From the cell containing the given text, extract its center point as [x, y] coordinate. 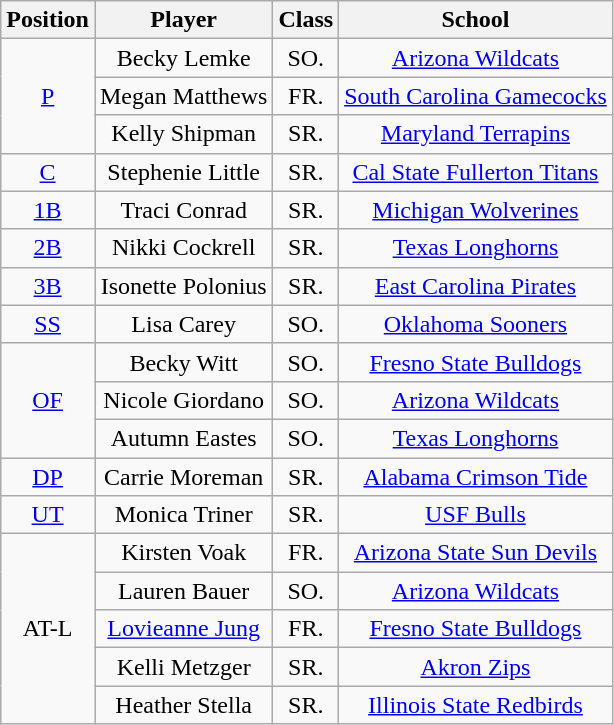
Becky Witt [183, 362]
Cal State Fullerton Titans [476, 172]
Lauren Bauer [183, 591]
Illinois State Redbirds [476, 705]
USF Bulls [476, 515]
Player [183, 20]
Isonette Polonius [183, 286]
Michigan Wolverines [476, 210]
Kelli Metzger [183, 667]
Class [306, 20]
P [48, 96]
Nicole Giordano [183, 400]
Kelly Shipman [183, 134]
Akron Zips [476, 667]
Lovieanne Jung [183, 629]
Kirsten Voak [183, 553]
Autumn Eastes [183, 438]
South Carolina Gamecocks [476, 96]
Maryland Terrapins [476, 134]
Oklahoma Sooners [476, 324]
East Carolina Pirates [476, 286]
3B [48, 286]
Becky Lemke [183, 58]
SS [48, 324]
2B [48, 248]
Alabama Crimson Tide [476, 477]
Arizona State Sun Devils [476, 553]
Carrie Moreman [183, 477]
Nikki Cockrell [183, 248]
DP [48, 477]
School [476, 20]
1B [48, 210]
UT [48, 515]
Lisa Carey [183, 324]
Position [48, 20]
C [48, 172]
AT-L [48, 629]
Monica Triner [183, 515]
OF [48, 400]
Stephenie Little [183, 172]
Megan Matthews [183, 96]
Heather Stella [183, 705]
Traci Conrad [183, 210]
